Capture the cell that displays the provided text and extract its [X, Y] central coordinate. 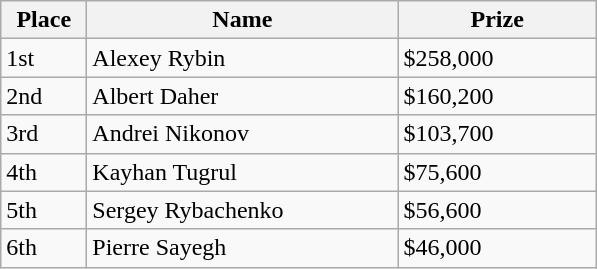
5th [44, 210]
Pierre Sayegh [242, 248]
4th [44, 172]
$258,000 [498, 58]
3rd [44, 134]
$56,600 [498, 210]
Place [44, 20]
2nd [44, 96]
Prize [498, 20]
$75,600 [498, 172]
Name [242, 20]
Sergey Rybachenko [242, 210]
6th [44, 248]
Kayhan Tugrul [242, 172]
$160,200 [498, 96]
$103,700 [498, 134]
Albert Daher [242, 96]
$46,000 [498, 248]
Alexey Rybin [242, 58]
1st [44, 58]
Andrei Nikonov [242, 134]
